Provide the (x, y) coordinate of the cell's center where the given text is located.  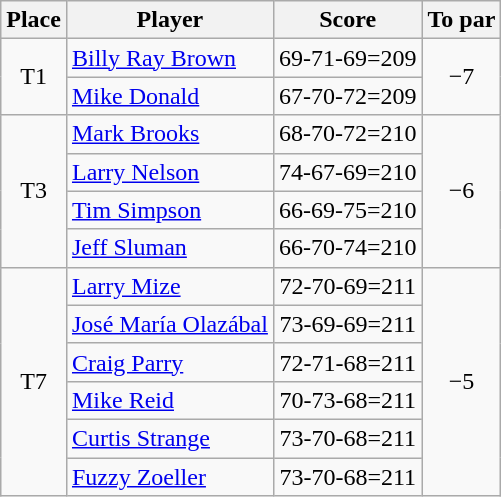
Larry Mize (170, 286)
70-73-68=211 (348, 400)
Billy Ray Brown (170, 58)
Player (170, 20)
T7 (34, 381)
Score (348, 20)
Craig Parry (170, 362)
74-67-69=210 (348, 172)
−7 (462, 77)
Fuzzy Zoeller (170, 477)
73-69-69=211 (348, 324)
69-71-69=209 (348, 58)
Mike Donald (170, 96)
Mike Reid (170, 400)
−5 (462, 381)
Curtis Strange (170, 438)
Place (34, 20)
Tim Simpson (170, 210)
T3 (34, 191)
Jeff Sluman (170, 248)
T1 (34, 77)
66-70-74=210 (348, 248)
66-69-75=210 (348, 210)
José María Olazábal (170, 324)
Larry Nelson (170, 172)
68-70-72=210 (348, 134)
To par (462, 20)
67-70-72=209 (348, 96)
72-71-68=211 (348, 362)
72-70-69=211 (348, 286)
−6 (462, 191)
Mark Brooks (170, 134)
